Output the (x, y) coordinate of the center of the cell containing the given text.  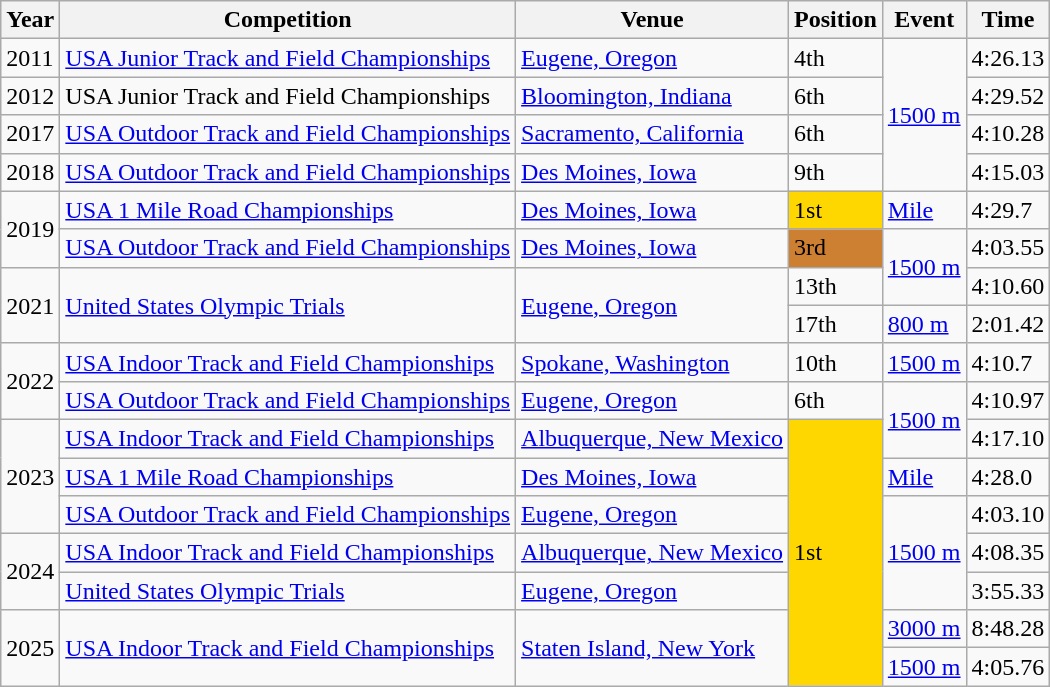
3000 m (924, 629)
4:05.76 (1008, 667)
4:10.97 (1008, 400)
2024 (30, 572)
2022 (30, 381)
17th (836, 324)
4:17.10 (1008, 438)
4:08.35 (1008, 553)
4:10.60 (1008, 286)
2019 (30, 229)
9th (836, 172)
Spokane, Washington (652, 362)
2:01.42 (1008, 324)
Position (836, 20)
Venue (652, 20)
Sacramento, California (652, 134)
2018 (30, 172)
2023 (30, 476)
2017 (30, 134)
3rd (836, 248)
Staten Island, New York (652, 648)
13th (836, 286)
8:48.28 (1008, 629)
4:26.13 (1008, 58)
4:03.10 (1008, 515)
4:10.28 (1008, 134)
4:10.7 (1008, 362)
4th (836, 58)
4:29.7 (1008, 210)
800 m (924, 324)
Time (1008, 20)
2025 (30, 648)
Event (924, 20)
Competition (288, 20)
2012 (30, 96)
4:03.55 (1008, 248)
3:55.33 (1008, 591)
4:29.52 (1008, 96)
2021 (30, 305)
2011 (30, 58)
4:28.0 (1008, 477)
Bloomington, Indiana (652, 96)
Year (30, 20)
10th (836, 362)
4:15.03 (1008, 172)
